Determine the (x, y) coordinate at the center of the cell enclosing the given text.  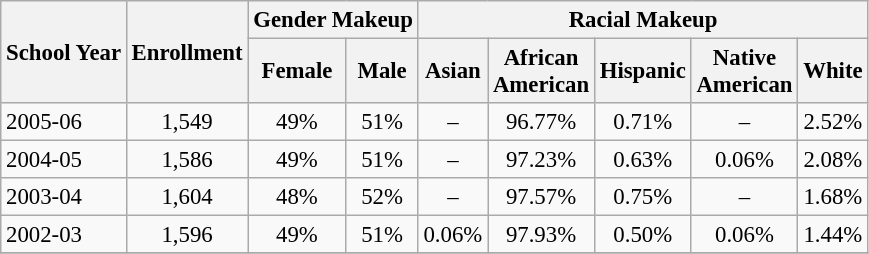
0.71% (642, 122)
Female (297, 72)
97.23% (542, 160)
0.75% (642, 197)
2002-03 (64, 235)
96.77% (542, 122)
97.57% (542, 197)
Native American (744, 72)
2004-05 (64, 160)
2.08% (833, 160)
2005-06 (64, 122)
1,596 (187, 235)
2003-04 (64, 197)
48% (297, 197)
52% (382, 197)
Enrollment (187, 52)
97.93% (542, 235)
School Year (64, 52)
1,586 (187, 160)
African American (542, 72)
1.68% (833, 197)
Male (382, 72)
1,604 (187, 197)
Asian (452, 72)
0.63% (642, 160)
White (833, 72)
1,549 (187, 122)
Hispanic (642, 72)
Gender Makeup (333, 20)
Racial Makeup (643, 20)
2.52% (833, 122)
0.50% (642, 235)
1.44% (833, 235)
